Scan for the cell matching the given text and deliver its [x, y] coordinate at center. 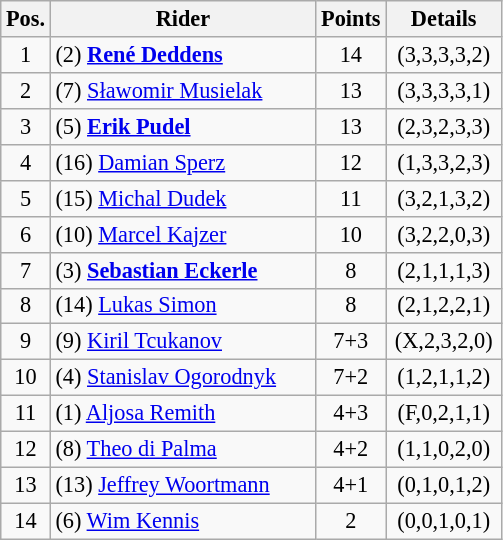
(13) Jeffrey Woortmann [182, 485]
(1,2,1,1,2) [444, 378]
(3,3,3,3,2) [444, 55]
Rider [182, 19]
4+2 [351, 450]
(F,0,2,1,1) [444, 414]
(2,1,1,1,3) [444, 270]
3 [26, 126]
(10) Marcel Kajzer [182, 234]
(4) Stanislav Ogorodnyk [182, 378]
(3,3,3,3,1) [444, 90]
(2,1,2,2,1) [444, 306]
6 [26, 234]
(6) Wim Kennis [182, 521]
(X,2,3,2,0) [444, 342]
(2) René Deddens [182, 55]
7+2 [351, 378]
(3,2,2,0,3) [444, 234]
(0,1,0,1,2) [444, 485]
(5) Erik Pudel [182, 126]
7+3 [351, 342]
(1,1,0,2,0) [444, 450]
9 [26, 342]
Details [444, 19]
Points [351, 19]
(8) Theo di Palma [182, 450]
4+1 [351, 485]
4 [26, 162]
(7) Sławomir Musielak [182, 90]
(3) Sebastian Eckerle [182, 270]
(1) Aljosa Remith [182, 414]
(3,2,1,3,2) [444, 198]
(2,3,2,3,3) [444, 126]
Pos. [26, 19]
7 [26, 270]
(0,0,1,0,1) [444, 521]
1 [26, 55]
4+3 [351, 414]
(14) Lukas Simon [182, 306]
(15) Michal Dudek [182, 198]
(9) Kiril Tcukanov [182, 342]
(1,3,3,2,3) [444, 162]
5 [26, 198]
(16) Damian Sperz [182, 162]
